Return [x, y] of the center of cell containing provided text 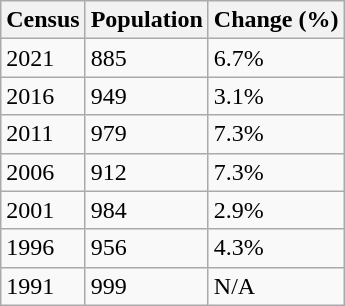
6.7% [276, 58]
999 [146, 286]
2006 [43, 172]
984 [146, 210]
979 [146, 134]
912 [146, 172]
1996 [43, 248]
956 [146, 248]
Population [146, 20]
N/A [276, 286]
2.9% [276, 210]
3.1% [276, 96]
2016 [43, 96]
Change (%) [276, 20]
4.3% [276, 248]
885 [146, 58]
2001 [43, 210]
2011 [43, 134]
949 [146, 96]
Census [43, 20]
2021 [43, 58]
1991 [43, 286]
